Provide the [X, Y] coordinate of the cell's center where the given text is located.  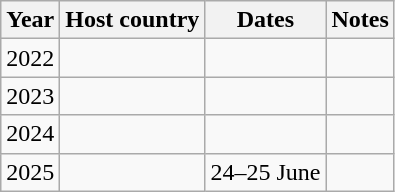
2023 [30, 96]
2025 [30, 172]
24–25 June [266, 172]
2022 [30, 58]
Host country [132, 20]
2024 [30, 134]
Year [30, 20]
Notes [360, 20]
Dates [266, 20]
